For the text-containing cell, return its midpoint in [x, y] coordinate format. 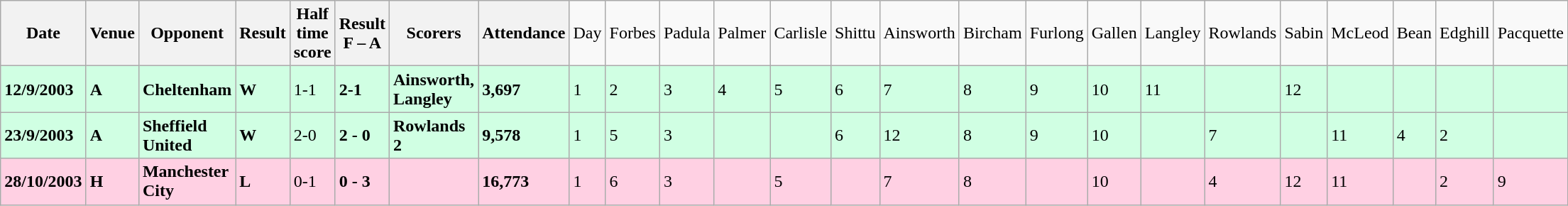
Langley [1173, 33]
Carlisle [801, 33]
Shittu [855, 33]
Bean [1414, 33]
Edghill [1464, 33]
2-0 [312, 135]
Rowlands [1242, 33]
Gallen [1114, 33]
Half time score [312, 33]
Venue [112, 33]
28/10/2003 [43, 182]
1-1 [312, 90]
Pacquette [1530, 33]
Ainsworth [919, 33]
12/9/2003 [43, 90]
Palmer [742, 33]
Opponent [187, 33]
0 - 3 [362, 182]
Day [588, 33]
Ainsworth, Langley [434, 90]
3,697 [524, 90]
H [112, 182]
Manchester City [187, 182]
Result [263, 33]
Sabin [1304, 33]
2 - 0 [362, 135]
Scorers [434, 33]
2-1 [362, 90]
ResultF – A [362, 33]
Cheltenham [187, 90]
9,578 [524, 135]
Rowlands 2 [434, 135]
23/9/2003 [43, 135]
Sheffield United [187, 135]
McLeod [1360, 33]
0-1 [312, 182]
Date [43, 33]
Forbes [632, 33]
Furlong [1056, 33]
L [263, 182]
Padula [686, 33]
Attendance [524, 33]
16,773 [524, 182]
Bircham [992, 33]
